Search for the cell housing the specified text and yield its [X, Y] center coordinate. 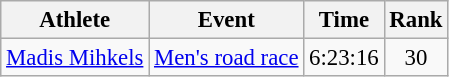
Madis Mihkels [75, 58]
30 [416, 58]
Event [226, 20]
6:23:16 [344, 58]
Athlete [75, 20]
Men's road race [226, 58]
Time [344, 20]
Rank [416, 20]
